Extract the [X, Y] coordinate from the center of the cell holding the provided text.  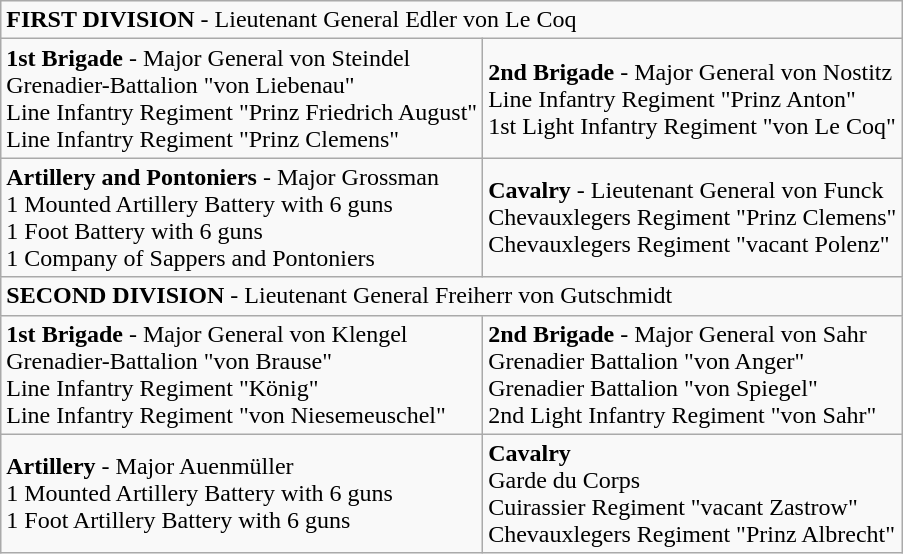
Artillery - Major Auenmüller1 Mounted Artillery Battery with 6 guns1 Foot Artillery Battery with 6 guns [242, 494]
2nd Brigade - Major General von SahrGrenadier Battalion "von Anger"Grenadier Battalion "von Spiegel"2nd Light Infantry Regiment "von Sahr" [692, 374]
Cavalry - Lieutenant General von FunckChevauxlegers Regiment "Prinz Clemens"Chevauxlegers Regiment "vacant Polenz" [692, 218]
SECOND DIVISION - Lieutenant General Freiherr von Gutschmidt [452, 296]
2nd Brigade - Major General von NostitzLine Infantry Regiment "Prinz Anton"1st Light Infantry Regiment "von Le Coq" [692, 98]
CavalryGarde du CorpsCuirassier Regiment "vacant Zastrow"Chevauxlegers Regiment "Prinz Albrecht" [692, 494]
Artillery and Pontoniers - Major Grossman1 Mounted Artillery Battery with 6 guns1 Foot Battery with 6 guns1 Company of Sappers and Pontoniers [242, 218]
FIRST DIVISION - Lieutenant General Edler von Le Coq [452, 20]
1st Brigade - Major General von KlengelGrenadier-Battalion "von Brause"Line Infantry Regiment "König"Line Infantry Regiment "von Niesemeuschel" [242, 374]
